Output the (x, y) coordinate of the center of the cell containing the given text.  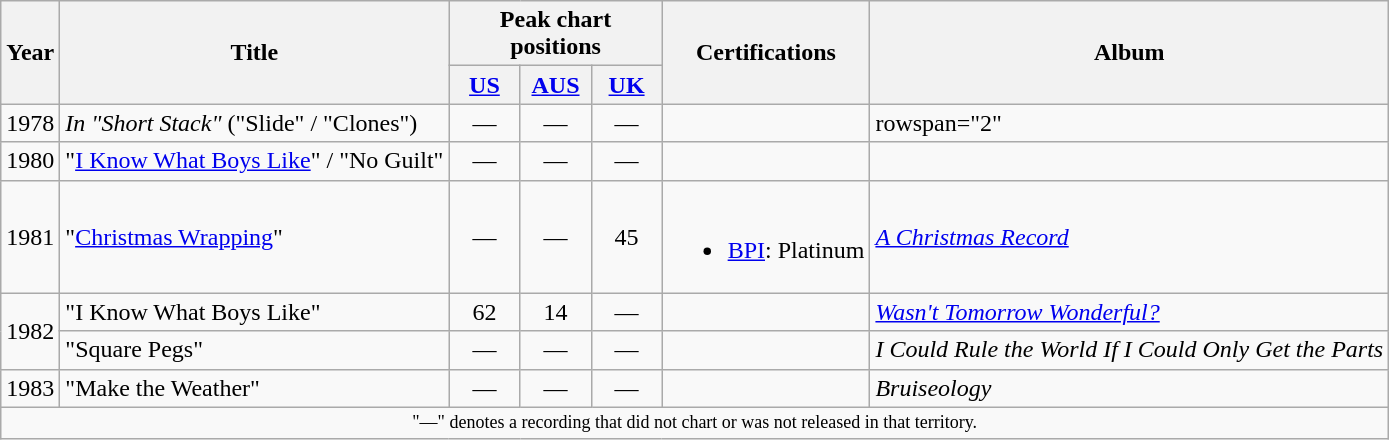
Wasn't Tomorrow Wonderful? (1130, 312)
US (484, 85)
Peak chart positions (556, 34)
Bruiseology (1130, 388)
"Christmas Wrapping" (254, 236)
62 (484, 312)
45 (626, 236)
Title (254, 52)
"—" denotes a recording that did not chart or was not released in that territory. (695, 422)
1983 (30, 388)
1981 (30, 236)
1978 (30, 123)
1982 (30, 331)
UK (626, 85)
"I Know What Boys Like" (254, 312)
"I Know What Boys Like" / "No Guilt" (254, 161)
I Could Rule the World If I Could Only Get the Parts (1130, 350)
"Square Pegs" (254, 350)
rowspan="2" (1130, 123)
Album (1130, 52)
AUS (556, 85)
A Christmas Record (1130, 236)
"Make the Weather" (254, 388)
In "Short Stack" ("Slide" / "Clones") (254, 123)
1980 (30, 161)
Certifications (766, 52)
14 (556, 312)
Year (30, 52)
BPI: Platinum (766, 236)
